Output the [x, y] coordinate of the center of the cell containing the given text.  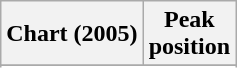
Chart (2005) [72, 34]
Peakposition [189, 34]
